Scan for the cell matching the given text and deliver its (x, y) coordinate at center. 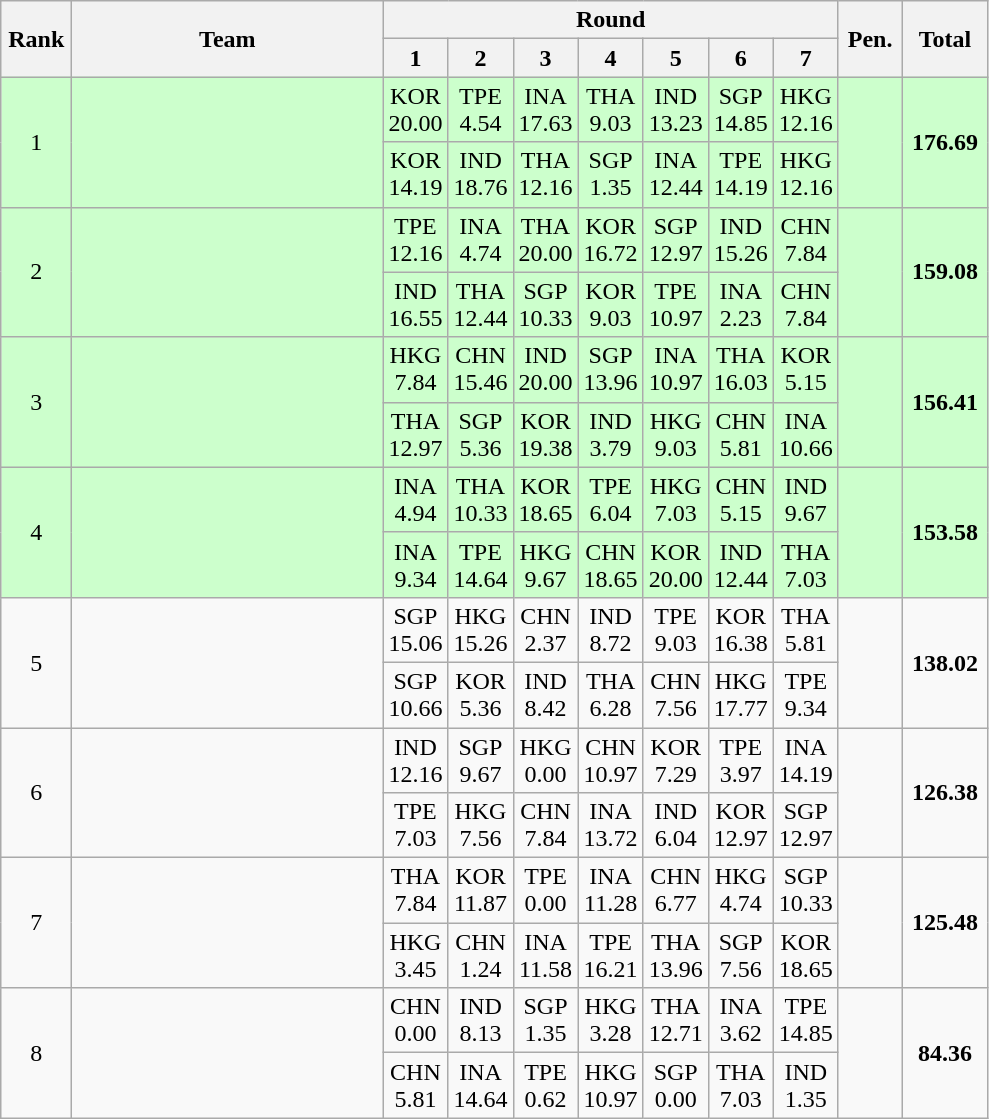
IND8.42 (546, 694)
SGP0.00 (676, 1086)
Team (228, 39)
TPE3.97 (740, 760)
CHN18.65 (610, 564)
153.58 (945, 532)
CHN0.00 (416, 1020)
SGP15.06 (416, 630)
INA11.28 (610, 890)
KOR16.72 (610, 240)
SGP14.85 (740, 110)
INA17.63 (546, 110)
INA9.34 (416, 564)
THA12.97 (416, 434)
IND3.79 (610, 434)
TPE14.64 (480, 564)
KOR16.38 (740, 630)
IND8.13 (480, 1020)
THA6.28 (610, 694)
CHN1.24 (480, 956)
CHN5.15 (740, 500)
INA13.72 (610, 826)
CHN6.77 (676, 890)
IND12.44 (740, 564)
THA13.96 (676, 956)
SGP7.56 (740, 956)
Rank (36, 39)
TPE14.85 (806, 1020)
CHN2.37 (546, 630)
IND9.67 (806, 500)
TPE6.04 (610, 500)
INA10.66 (806, 434)
SGP5.36 (480, 434)
INA14.64 (480, 1086)
TPE4.54 (480, 110)
IND8.72 (610, 630)
SGP9.67 (480, 760)
HKG9.03 (676, 434)
THA7.84 (416, 890)
HKG0.00 (546, 760)
CHN15.46 (480, 370)
THA12.44 (480, 304)
INA3.62 (740, 1020)
KOR19.38 (546, 434)
TPE7.03 (416, 826)
TPE9.03 (676, 630)
84.36 (945, 1053)
KOR5.15 (806, 370)
INA10.97 (676, 370)
HKG3.45 (416, 956)
INA2.23 (740, 304)
TPE16.21 (610, 956)
INA14.19 (806, 760)
KOR9.03 (610, 304)
176.69 (945, 142)
INA4.94 (416, 500)
125.48 (945, 923)
HKG4.74 (740, 890)
HKG17.77 (740, 694)
TPE10.97 (676, 304)
IND13.23 (676, 110)
TPE0.00 (546, 890)
HKG7.03 (676, 500)
HKG7.84 (416, 370)
KOR5.36 (480, 694)
IND18.76 (480, 174)
HKG10.97 (610, 1086)
156.41 (945, 402)
INA12.44 (676, 174)
HKG3.28 (610, 1020)
THA12.16 (546, 174)
CHN10.97 (610, 760)
THA9.03 (610, 110)
Round (610, 20)
KOR12.97 (740, 826)
INA11.58 (546, 956)
IND16.55 (416, 304)
IND6.04 (676, 826)
THA20.00 (546, 240)
SGP10.66 (416, 694)
CHN7.56 (676, 694)
TPE12.16 (416, 240)
THA10.33 (480, 500)
TPE14.19 (740, 174)
SGP13.96 (610, 370)
159.08 (945, 272)
IND15.26 (740, 240)
HKG15.26 (480, 630)
TPE9.34 (806, 694)
8 (36, 1053)
THA5.81 (806, 630)
Total (945, 39)
IND20.00 (546, 370)
TPE0.62 (546, 1086)
INA4.74 (480, 240)
KOR7.29 (676, 760)
KOR11.87 (480, 890)
138.02 (945, 662)
Pen. (870, 39)
IND12.16 (416, 760)
HKG7.56 (480, 826)
HKG9.67 (546, 564)
IND1.35 (806, 1086)
KOR14.19 (416, 174)
THA16.03 (740, 370)
THA12.71 (676, 1020)
126.38 (945, 793)
